Output the (X, Y) coordinate of the center of the cell containing the given text.  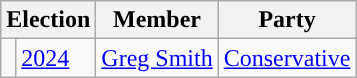
Member (157, 20)
Greg Smith (157, 58)
2024 (56, 58)
Election (48, 20)
Conservative (287, 58)
Party (287, 20)
